Capture the cell that displays the provided text and extract its (X, Y) central coordinate. 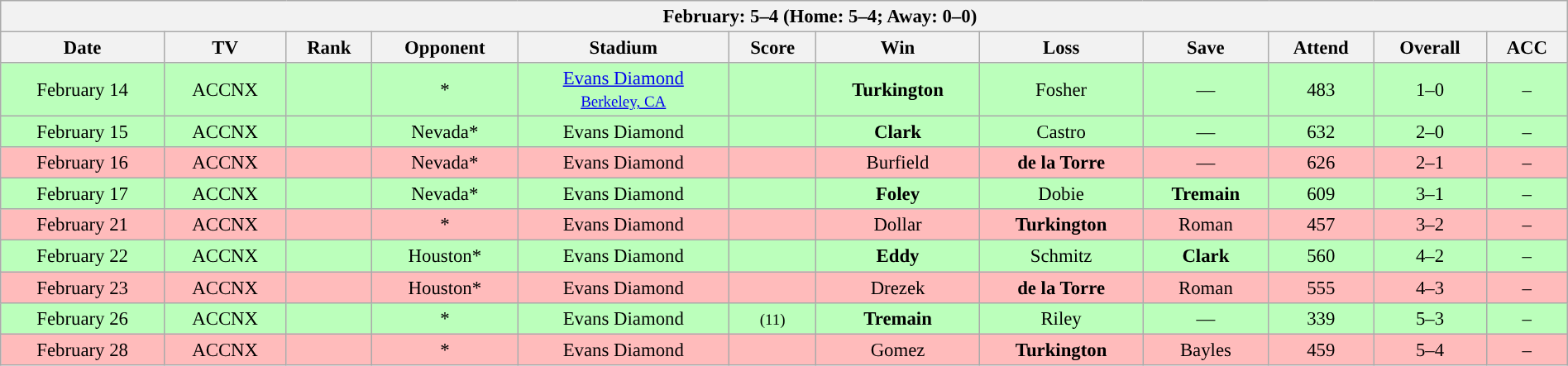
ACC (1527, 47)
632 (1322, 132)
Dobie (1061, 194)
459 (1322, 349)
457 (1322, 225)
February 21 (83, 225)
1–0 (1431, 89)
483 (1322, 89)
Overall (1431, 47)
February 14 (83, 89)
2–1 (1431, 163)
Loss (1061, 47)
Score (772, 47)
Schmitz (1061, 256)
February 28 (83, 349)
Attend (1322, 47)
5–4 (1431, 349)
Save (1206, 47)
Gomez (898, 349)
Eddy (898, 256)
609 (1322, 194)
4–3 (1431, 287)
Win (898, 47)
February 16 (83, 163)
Drezek (898, 287)
Dollar (898, 225)
Fosher (1061, 89)
February 17 (83, 194)
February 26 (83, 318)
Riley (1061, 318)
Rank (329, 47)
4–2 (1431, 256)
Opponent (445, 47)
TV (225, 47)
339 (1322, 318)
February 15 (83, 132)
Castro (1061, 132)
Evans DiamondBerkeley, CA (624, 89)
3–1 (1431, 194)
February 23 (83, 287)
3–2 (1431, 225)
626 (1322, 163)
5–3 (1431, 318)
Stadium (624, 47)
Foley (898, 194)
February 22 (83, 256)
555 (1322, 287)
Bayles (1206, 349)
2–0 (1431, 132)
(11) (772, 318)
Burfield (898, 163)
Date (83, 47)
February: 5–4 (Home: 5–4; Away: 0–0) (784, 17)
560 (1322, 256)
